Capture the cell that displays the provided text and extract its (x, y) central coordinate. 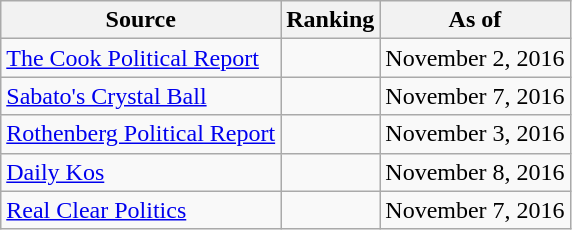
Sabato's Crystal Ball (141, 96)
Rothenberg Political Report (141, 134)
Real Clear Politics (141, 210)
Daily Kos (141, 172)
Source (141, 20)
Ranking (330, 20)
As of (475, 20)
The Cook Political Report (141, 58)
November 2, 2016 (475, 58)
November 8, 2016 (475, 172)
November 3, 2016 (475, 134)
